From the cell containing the given text, extract its center point as [x, y] coordinate. 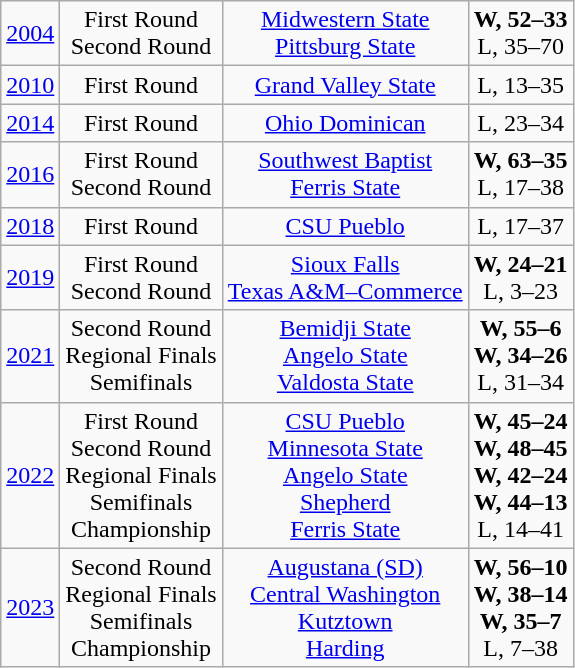
2014 [30, 123]
CSU Pueblo [345, 226]
2016 [30, 174]
L, 17–37 [520, 226]
Southwest BaptistFerris State [345, 174]
2021 [30, 356]
W, 63–35L, 17–38 [520, 174]
Second RoundRegional FinalsSemifinalsChampionship [141, 608]
2004 [30, 34]
2010 [30, 85]
W, 52–33L, 35–70 [520, 34]
Bemidji StateAngelo StateValdosta State [345, 356]
L, 13–35 [520, 85]
2019 [30, 278]
2023 [30, 608]
2018 [30, 226]
W, 55–6W, 34–26L, 31–34 [520, 356]
Augustana (SD)Central WashingtonKutztownHarding [345, 608]
Midwestern StatePittsburg State [345, 34]
W, 45–24W, 48–45W, 42–24W, 44–13L, 14–41 [520, 475]
First RoundSecond RoundRegional FinalsSemifinalsChampionship [141, 475]
Second RoundRegional FinalsSemifinals [141, 356]
Grand Valley State [345, 85]
W, 56–10W, 38–14W, 35–7L, 7–38 [520, 608]
W, 24–21L, 3–23 [520, 278]
2022 [30, 475]
CSU PuebloMinnesota StateAngelo StateShepherdFerris State [345, 475]
Ohio Dominican [345, 123]
L, 23–34 [520, 123]
Sioux FallsTexas A&M–Commerce [345, 278]
